Determine the [x, y] coordinate at the center of the cell enclosing the given text.  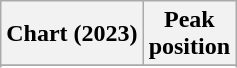
Chart (2023) [72, 34]
Peakposition [189, 34]
